Return the [X, Y] coordinate for the center point of the cell that contains the specified text.  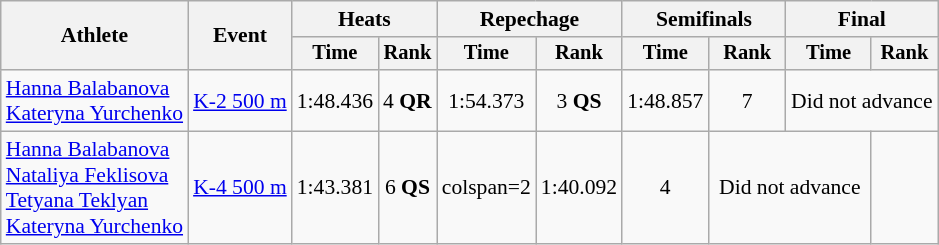
Repechage [530, 19]
1:48.857 [665, 100]
1:40.092 [579, 188]
1:48.436 [335, 100]
7 [747, 100]
Event [240, 36]
Semifinals [704, 19]
Hanna BalabanovaNataliya FeklisovaTetyana TeklyanKateryna Yurchenko [94, 188]
K-4 500 m [240, 188]
4 QR [408, 100]
Final [862, 19]
6 QS [408, 188]
4 [665, 188]
Heats [364, 19]
1:54.373 [486, 100]
colspan=2 [486, 188]
3 QS [579, 100]
1:43.381 [335, 188]
Hanna BalabanovaKateryna Yurchenko [94, 100]
Athlete [94, 36]
K-2 500 m [240, 100]
